Return the [x, y] coordinate for the center point of the cell that contains the specified text.  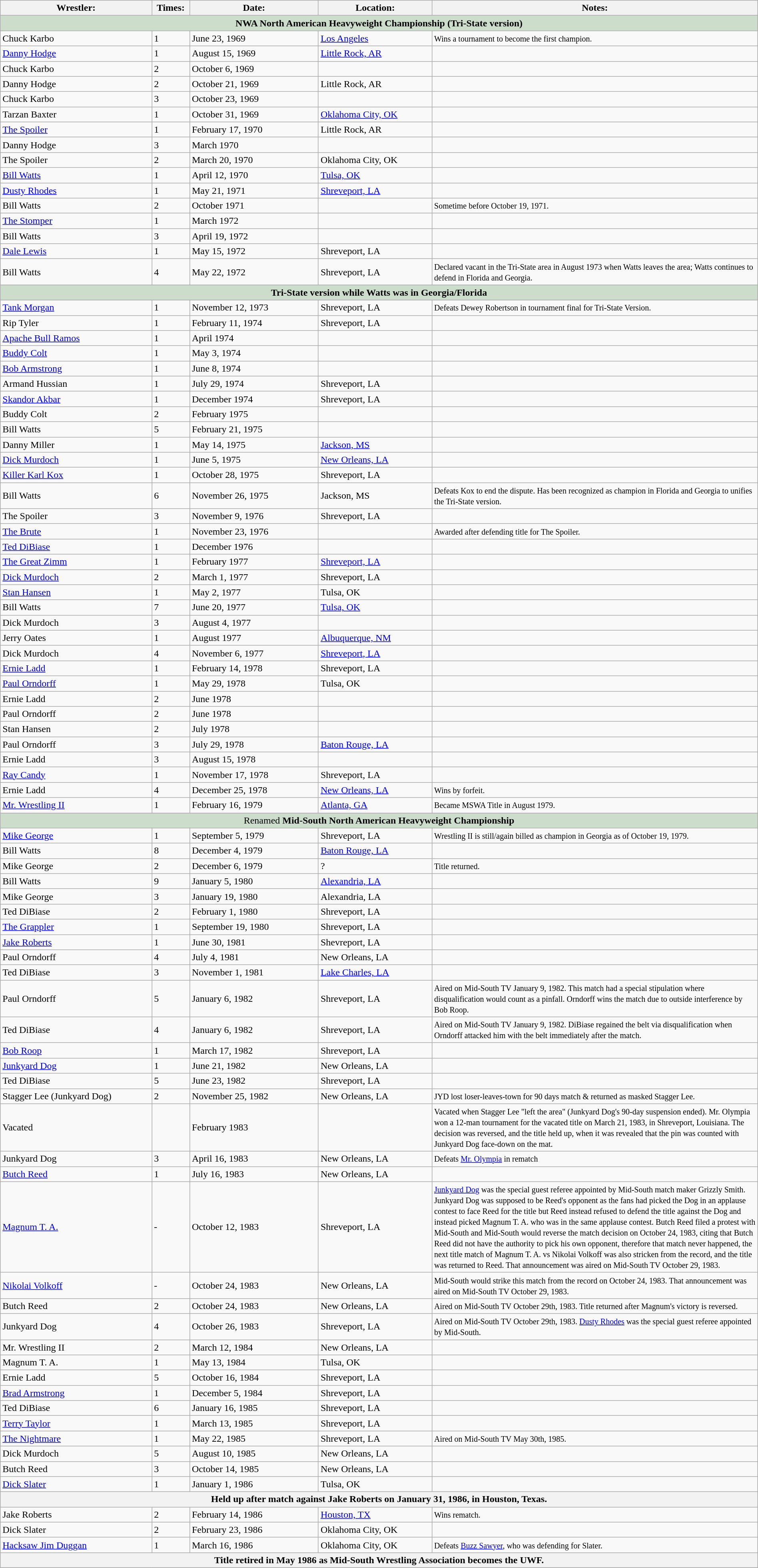
March 12, 1984 [254, 1347]
September 5, 1979 [254, 836]
June 5, 1975 [254, 460]
Wins a tournament to become the first champion. [595, 38]
Houston, TX [375, 1514]
The Stomper [76, 221]
Declared vacant in the Tri-State area in August 1973 when Watts leaves the area; Watts continues to defend in Florida and Georgia. [595, 272]
July 1978 [254, 729]
March 20, 1970 [254, 160]
7 [171, 607]
October 12, 1983 [254, 1227]
October 1971 [254, 206]
Tri-State version while Watts was in Georgia/Florida [379, 293]
October 23, 1969 [254, 99]
August 10, 1985 [254, 1454]
February 21, 1975 [254, 429]
Albuquerque, NM [375, 638]
June 8, 1974 [254, 368]
December 6, 1979 [254, 866]
? [375, 866]
March 1972 [254, 221]
March 1, 1977 [254, 577]
August 4, 1977 [254, 623]
June 21, 1982 [254, 1066]
NWA North American Heavyweight Championship (Tri-State version) [379, 23]
Bob Armstrong [76, 368]
May 21, 1971 [254, 191]
Bob Roop [76, 1051]
Stagger Lee (Junkyard Dog) [76, 1096]
December 1974 [254, 399]
August 15, 1969 [254, 54]
Aired on Mid-South TV October 29th, 1983. Title returned after Magnum's victory is reversed. [595, 1306]
February 14, 1978 [254, 668]
Became MSWA Title in August 1979. [595, 805]
March 17, 1982 [254, 1051]
Danny Miller [76, 445]
October 26, 1983 [254, 1327]
October 16, 1984 [254, 1378]
May 15, 1972 [254, 251]
November 17, 1978 [254, 775]
Awarded after defending title for The Spoiler. [595, 531]
June 30, 1981 [254, 942]
August 15, 1978 [254, 760]
Rip Tyler [76, 323]
May 2, 1977 [254, 592]
Nikolai Volkoff [76, 1285]
October 28, 1975 [254, 475]
9 [171, 881]
Tarzan Baxter [76, 114]
March 13, 1985 [254, 1423]
Wins rematch. [595, 1514]
May 22, 1972 [254, 272]
February 16, 1979 [254, 805]
February 1977 [254, 562]
November 26, 1975 [254, 495]
December 5, 1984 [254, 1393]
October 14, 1985 [254, 1469]
April 12, 1970 [254, 175]
Terry Taylor [76, 1423]
November 1, 1981 [254, 973]
Aired on Mid-South TV May 30th, 1985. [595, 1439]
Hacksaw Jim Duggan [76, 1545]
8 [171, 851]
The Grappler [76, 927]
JYD lost loser-leaves-town for 90 days match & returned as masked Stagger Lee. [595, 1096]
November 25, 1982 [254, 1096]
Wins by forfeit. [595, 790]
Los Angeles [375, 38]
December 1976 [254, 547]
July 29, 1974 [254, 384]
Location: [375, 8]
Renamed Mid-South North American Heavyweight Championship [379, 820]
May 13, 1984 [254, 1363]
February 1983 [254, 1128]
January 5, 1980 [254, 881]
Atlanta, GA [375, 805]
May 14, 1975 [254, 445]
The Brute [76, 531]
October 21, 1969 [254, 84]
Shevreport, LA [375, 942]
Skandor Akbar [76, 399]
July 4, 1981 [254, 957]
Apache Bull Ramos [76, 338]
Held up after match against Jake Roberts on January 31, 1986, in Houston, Texas. [379, 1499]
June 23, 1982 [254, 1081]
August 1977 [254, 638]
Brad Armstrong [76, 1393]
Title retired in May 1986 as Mid-South Wrestling Association becomes the UWF. [379, 1560]
Wrestling II is still/again billed as champion in Georgia as of October 19, 1979. [595, 836]
February 14, 1986 [254, 1514]
Date: [254, 8]
June 23, 1969 [254, 38]
October 31, 1969 [254, 114]
November 9, 1976 [254, 516]
The Nightmare [76, 1439]
March 1970 [254, 145]
July 16, 1983 [254, 1174]
February 1975 [254, 414]
Defeats Buzz Sawyer, who was defending for Slater. [595, 1545]
Lake Charles, LA [375, 973]
Defeats Mr. Olympia in rematch [595, 1159]
January 19, 1980 [254, 896]
April 1974 [254, 338]
The Great Zimm [76, 562]
November 6, 1977 [254, 653]
Wrestler: [76, 8]
Vacated [76, 1128]
Defeats Dewey Robertson in tournament final for Tri-State Version. [595, 308]
March 16, 1986 [254, 1545]
Dale Lewis [76, 251]
Tank Morgan [76, 308]
Notes: [595, 8]
September 19, 1980 [254, 927]
Aired on Mid-South TV October 29th, 1983. Dusty Rhodes was the special guest referee appointed by Mid-South. [595, 1327]
April 19, 1972 [254, 236]
Times: [171, 8]
Ray Candy [76, 775]
Defeats Kox to end the dispute. Has been recognized as champion in Florida and Georgia to unifies the Tri-State version. [595, 495]
Dusty Rhodes [76, 191]
Mid-South would strike this match from the record on October 24, 1983. That announcement was aired on Mid-South TV October 29, 1983. [595, 1285]
October 6, 1969 [254, 69]
February 1, 1980 [254, 911]
May 22, 1985 [254, 1439]
December 4, 1979 [254, 851]
June 20, 1977 [254, 607]
Title returned. [595, 866]
November 23, 1976 [254, 531]
February 17, 1970 [254, 129]
November 12, 1973 [254, 308]
July 29, 1978 [254, 744]
February 11, 1974 [254, 323]
Killer Karl Kox [76, 475]
January 1, 1986 [254, 1484]
January 16, 1985 [254, 1408]
April 16, 1983 [254, 1159]
December 25, 1978 [254, 790]
May 29, 1978 [254, 683]
Armand Hussian [76, 384]
Jerry Oates [76, 638]
Sometime before October 19, 1971. [595, 206]
May 3, 1974 [254, 353]
February 23, 1986 [254, 1530]
